Extract the (x, y) coordinate from the center of the cell holding the provided text.  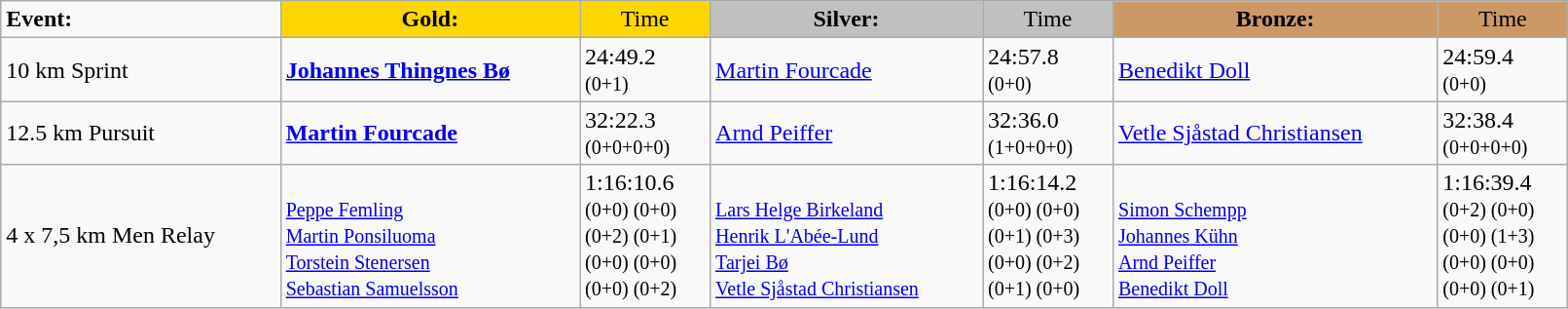
1:16:10.6(0+0) (0+0)(0+2) (0+1)(0+0) (0+0)(0+0) (0+2) (645, 236)
24:59.4(0+0) (1503, 70)
Peppe FemlingMartin PonsiluomaTorstein StenersenSebastian Samuelsson (430, 236)
24:49.2(0+1) (645, 70)
10 km Sprint (140, 70)
Johannes Thingnes Bø (430, 70)
4 x 7,5 km Men Relay (140, 236)
Gold: (430, 19)
Silver: (847, 19)
Bronze: (1275, 19)
Lars Helge BirkelandHenrik L'Abée-LundTarjei BøVetle Sjåstad Christiansen (847, 236)
Vetle Sjåstad Christiansen (1275, 133)
32:36.0(1+0+0+0) (1048, 133)
32:22.3(0+0+0+0) (645, 133)
24:57.8(0+0) (1048, 70)
32:38.4(0+0+0+0) (1503, 133)
Benedikt Doll (1275, 70)
Arnd Peiffer (847, 133)
Event: (140, 19)
12.5 km Pursuit (140, 133)
Simon SchemppJohannes KühnArnd PeifferBenedikt Doll (1275, 236)
1:16:14.2(0+0) (0+0)(0+1) (0+3)(0+0) (0+2)(0+1) (0+0) (1048, 236)
1:16:39.4(0+2) (0+0)(0+0) (1+3)(0+0) (0+0)(0+0) (0+1) (1503, 236)
